Determine the [x, y] coordinate at the center of the cell enclosing the given text.  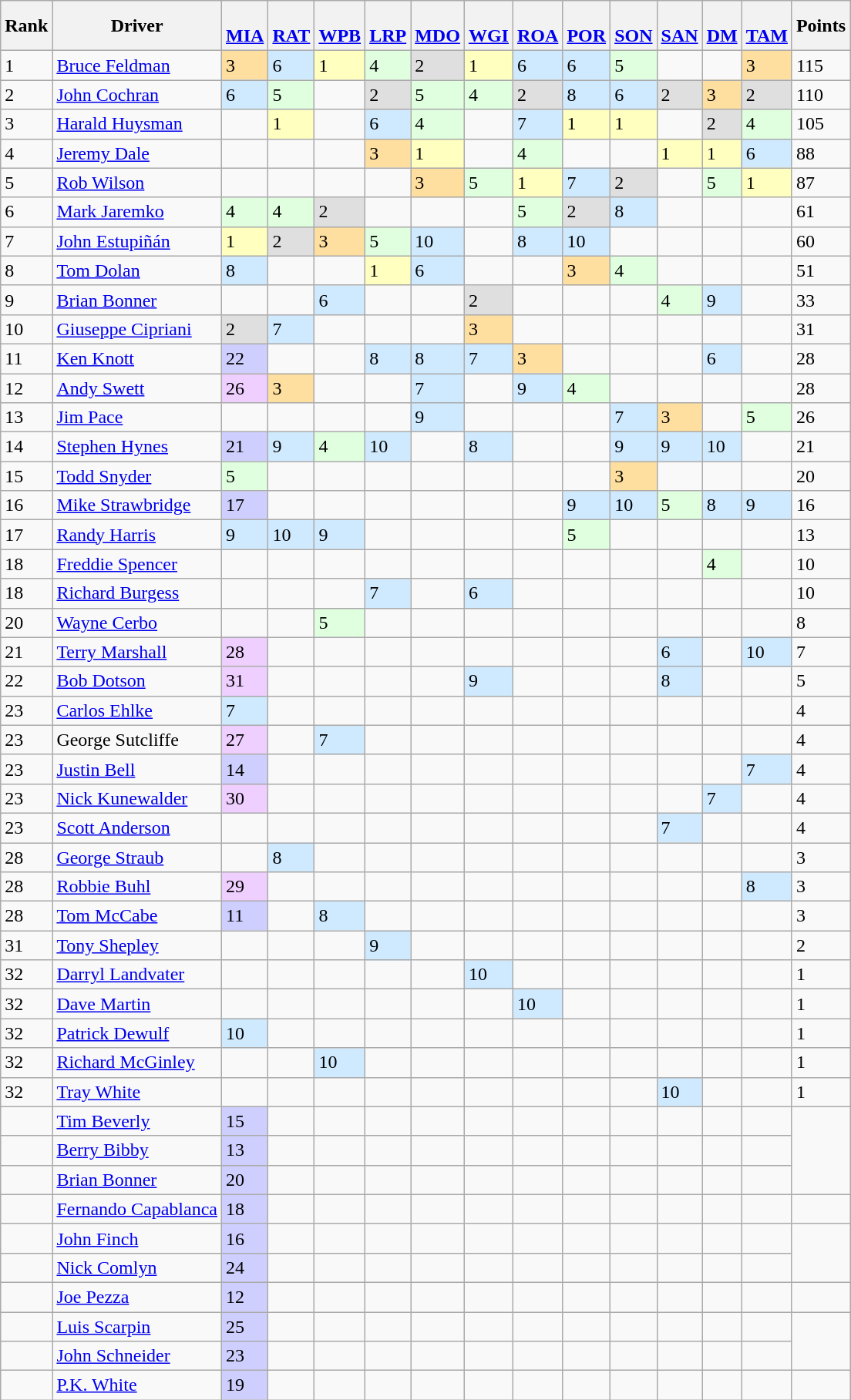
Randy Harris [137, 535]
Bruce Feldman [137, 65]
Stephen Hynes [137, 447]
30 [245, 798]
SON [634, 26]
Richard McGinley [137, 1063]
George Sutcliffe [137, 740]
POR [587, 26]
Tray White [137, 1092]
WGI [489, 26]
SAN [680, 26]
110 [820, 95]
RAT [291, 26]
Justin Bell [137, 769]
51 [820, 270]
Berry Bibby [137, 1150]
Nick Kunewalder [137, 798]
John Cochran [137, 95]
Wayne Cerbo [137, 623]
Richard Burgess [137, 593]
LRP [388, 26]
Terry Marshall [137, 652]
DM [721, 26]
MDO [438, 26]
WPB [340, 26]
Nick Comlyn [137, 1267]
TAM [766, 26]
25 [245, 1326]
Robbie Buhl [137, 887]
Darryl Landvater [137, 975]
33 [820, 300]
Dave Martin [137, 1004]
Bob Dotson [137, 681]
George Straub [137, 858]
Rob Wilson [137, 183]
88 [820, 153]
27 [245, 740]
29 [245, 887]
MIA [245, 26]
Luis Scarpin [137, 1326]
19 [245, 1385]
Driver [137, 26]
Tom McCabe [137, 916]
Ken Knott [137, 358]
Mike Strawbridge [137, 505]
P.K. White [137, 1385]
ROA [537, 26]
87 [820, 183]
Jeremy Dale [137, 153]
Fernando Capablanca [137, 1209]
115 [820, 65]
Tom Dolan [137, 270]
Joe Pezza [137, 1297]
Carlos Ehlke [137, 710]
Points [820, 26]
Scott Anderson [137, 828]
Andy Swett [137, 388]
Giuseppe Cipriani [137, 329]
John Schneider [137, 1356]
John Finch [137, 1238]
Freddie Spencer [137, 564]
Mark Jaremko [137, 212]
Jim Pace [137, 418]
24 [245, 1267]
Tony Shepley [137, 945]
60 [820, 241]
John Estupiñán [137, 241]
105 [820, 124]
Todd Snyder [137, 476]
Tim Beverly [137, 1121]
Rank [26, 26]
Harald Huysman [137, 124]
Patrick Dewulf [137, 1033]
61 [820, 212]
